Output the [X, Y] coordinate of the center of the cell containing the given text.  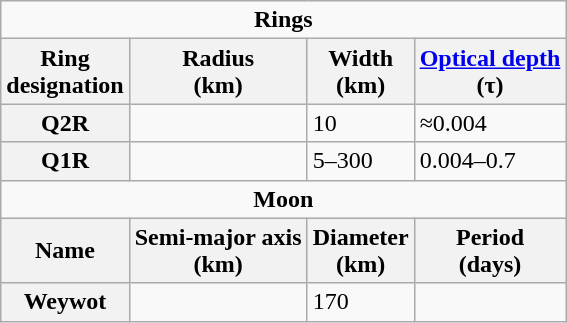
Q2R [65, 123]
170 [360, 302]
5–300 [360, 161]
≈0.004 [490, 123]
Rings [284, 20]
Period(days) [490, 250]
Width(km) [360, 72]
Moon [284, 199]
0.004–0.7 [490, 161]
Ringdesignation [65, 72]
Weywot [65, 302]
Diameter(km) [360, 250]
Radius(km) [218, 72]
Q1R [65, 161]
10 [360, 123]
Optical depth(τ) [490, 72]
Name [65, 250]
Semi-major axis(km) [218, 250]
